Provide the [x, y] coordinate of the cell's center where the given text is located.  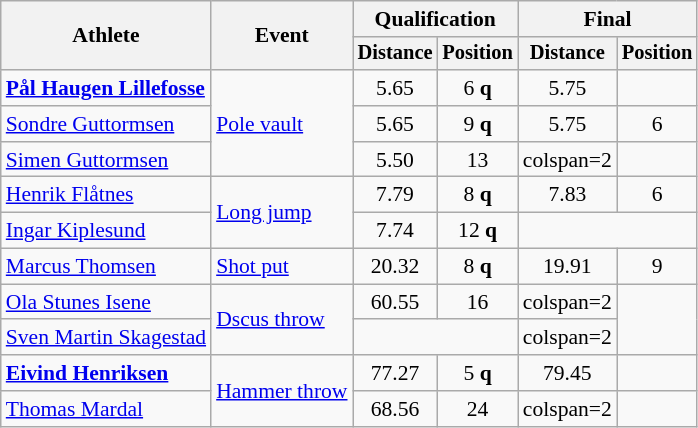
Ola Stunes Isene [106, 302]
7.74 [396, 231]
Marcus Thomsen [106, 267]
9 [657, 267]
Sven Martin Skagestad [106, 338]
Henrik Flåtnes [106, 195]
Simen Guttormsen [106, 160]
Long jump [282, 212]
7.83 [568, 195]
24 [477, 409]
Thomas Mardal [106, 409]
13 [477, 160]
6 q [477, 88]
5.50 [396, 160]
Hammer throw [282, 390]
Sondre Guttormsen [106, 124]
68.56 [396, 409]
Pole vault [282, 124]
Shot put [282, 267]
16 [477, 302]
Pål Haugen Lillefosse [106, 88]
19.91 [568, 267]
60.55 [396, 302]
Eivind Henriksen [106, 373]
Ingar Kiplesund [106, 231]
Final [608, 19]
Dscus throw [282, 320]
9 q [477, 124]
Event [282, 36]
12 q [477, 231]
Qualification [436, 19]
Athlete [106, 36]
79.45 [568, 373]
7.79 [396, 195]
5 q [477, 373]
20.32 [396, 267]
77.27 [396, 373]
